Scan for the cell matching the given text and deliver its [X, Y] coordinate at center. 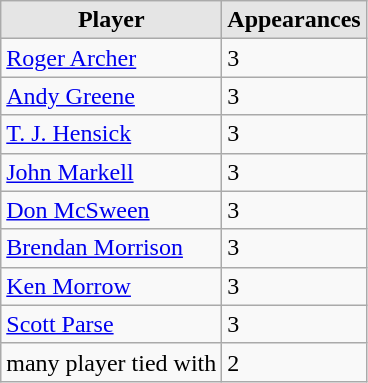
Scott Parse [112, 324]
2 [294, 362]
T. J. Hensick [112, 134]
Ken Morrow [112, 286]
Roger Archer [112, 58]
John Markell [112, 172]
many player tied with [112, 362]
Brendan Morrison [112, 248]
Player [112, 20]
Don McSween [112, 210]
Andy Greene [112, 96]
Appearances [294, 20]
